Return the [x, y] coordinate for the center point of the cell that contains the specified text.  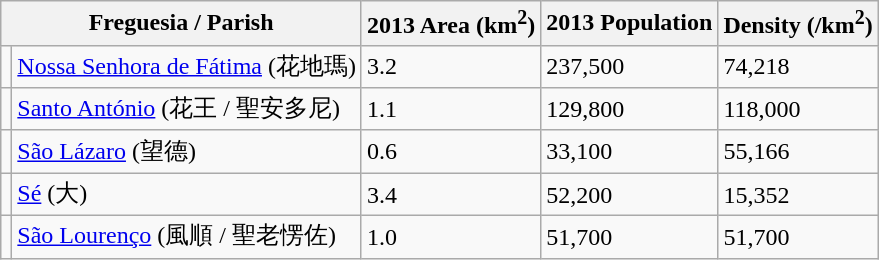
Nossa Senhora de Fátima (花地瑪) [187, 66]
Santo António (花王 / 聖安多尼) [187, 110]
Sé (大) [187, 194]
15,352 [798, 194]
118,000 [798, 110]
Density (/km2) [798, 24]
Freguesia / Parish [182, 24]
São Lázaro (望德) [187, 152]
52,200 [630, 194]
0.6 [450, 152]
237,500 [630, 66]
São Lourenço (風順 / 聖老愣佐) [187, 238]
33,100 [630, 152]
2013 Population [630, 24]
3.4 [450, 194]
129,800 [630, 110]
1.1 [450, 110]
74,218 [798, 66]
1.0 [450, 238]
2013 Area (km2) [450, 24]
55,166 [798, 152]
3.2 [450, 66]
